Locate the cell with the specified text and output its (X, Y) center coordinate. 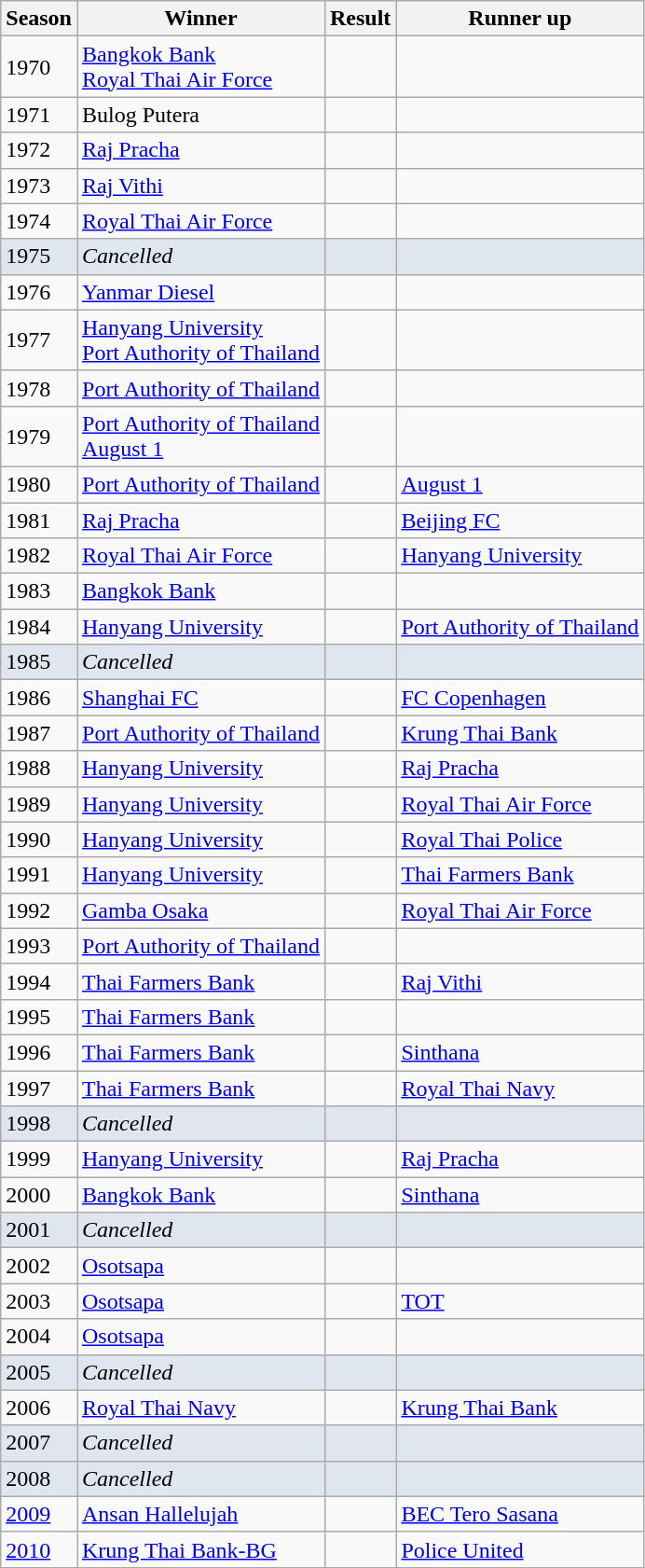
2000 (39, 1195)
1989 (39, 804)
Krung Thai Bank-BG (200, 1549)
1980 (39, 484)
2005 (39, 1372)
2006 (39, 1408)
1984 (39, 627)
1993 (39, 946)
Yanmar Diesel (200, 292)
2007 (39, 1443)
Beijing FC (520, 520)
FC Copenhagen (520, 698)
1988 (39, 769)
Police United (520, 1549)
1999 (39, 1159)
1998 (39, 1124)
Runner up (520, 19)
Port Authority of Thailand August 1 (200, 437)
Ansan Hallelujah (200, 1514)
2002 (39, 1266)
1990 (39, 840)
1987 (39, 733)
1973 (39, 186)
1975 (39, 257)
Bulog Putera (200, 115)
2009 (39, 1514)
1985 (39, 662)
Royal Thai Police (520, 840)
BEC Tero Sasana (520, 1514)
Gamba Osaka (200, 910)
1996 (39, 1052)
August 1 (520, 484)
1982 (39, 556)
2001 (39, 1230)
1981 (39, 520)
1970 (39, 67)
2003 (39, 1301)
1995 (39, 1017)
Shanghai FC (200, 698)
1976 (39, 292)
2010 (39, 1549)
1974 (39, 221)
Winner (200, 19)
Bangkok Bank Royal Thai Air Force (200, 67)
1994 (39, 981)
1986 (39, 698)
Season (39, 19)
1972 (39, 150)
1971 (39, 115)
1983 (39, 591)
Result (360, 19)
1997 (39, 1089)
1977 (39, 340)
1979 (39, 437)
1992 (39, 910)
2004 (39, 1337)
Hanyang University Port Authority of Thailand (200, 340)
2008 (39, 1478)
TOT (520, 1301)
1978 (39, 388)
1991 (39, 875)
